Determine the [X, Y] coordinate at the center of the cell enclosing the given text.  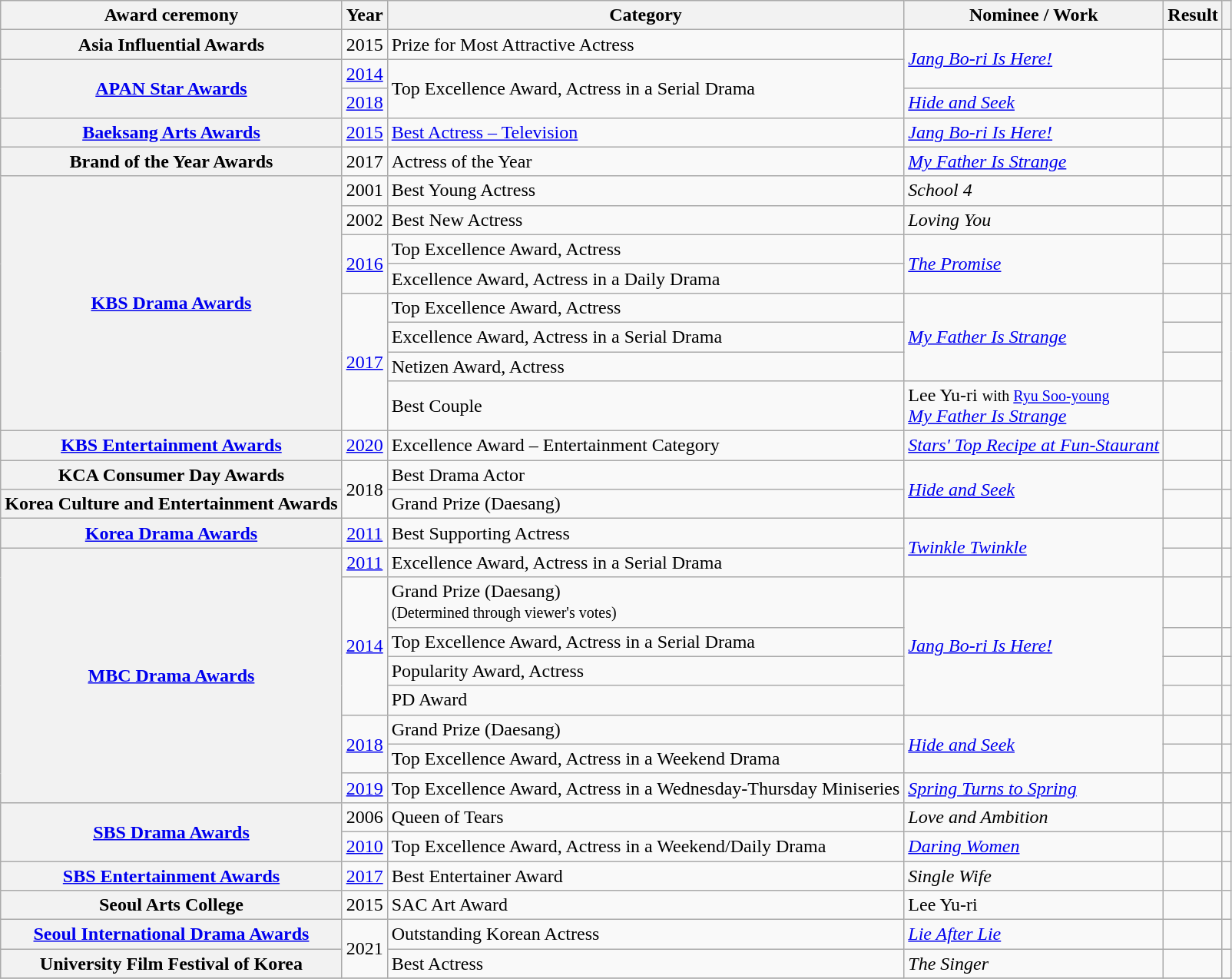
Spring Turns to Spring [1034, 788]
2001 [364, 191]
Best Young Actress [645, 191]
Result [1193, 15]
Lee Yu-ri with Ryu Soo-youngMy Father Is Strange [1034, 406]
Daring Women [1034, 846]
PD Award [645, 700]
Netizen Award, Actress [645, 367]
Actress of the Year [645, 161]
2002 [364, 220]
Loving You [1034, 220]
Stars' Top Recipe at Fun-Staurant [1034, 446]
Single Wife [1034, 875]
Best Couple [645, 406]
KBS Entertainment Awards [171, 446]
SBS Drama Awards [171, 831]
Lee Yu-ri [1034, 905]
Best Drama Actor [645, 475]
2006 [364, 817]
KCA Consumer Day Awards [171, 475]
Lie After Lie [1034, 934]
University Film Festival of Korea [171, 964]
Twinkle Twinkle [1034, 548]
Asia Influential Awards [171, 45]
APAN Star Awards [171, 88]
The Promise [1034, 264]
Korea Drama Awards [171, 533]
Prize for Most Attractive Actress [645, 45]
Top Excellence Award, Actress in a Weekend Drama [645, 758]
Best Actress – Television [645, 132]
Excellence Award – Entertainment Category [645, 446]
Best New Actress [645, 220]
Category [645, 15]
Award ceremony [171, 15]
KBS Drama Awards [171, 304]
Top Excellence Award, Actress in a Wednesday-Thursday Miniseries [645, 788]
Queen of Tears [645, 817]
The Singer [1034, 964]
Seoul International Drama Awards [171, 934]
School 4 [1034, 191]
Year [364, 15]
Baeksang Arts Awards [171, 132]
Popularity Award, Actress [645, 671]
Love and Ambition [1034, 817]
Seoul Arts College [171, 905]
2019 [364, 788]
Grand Prize (Daesang)(Determined through viewer's votes) [645, 602]
Best Supporting Actress [645, 533]
Brand of the Year Awards [171, 161]
2016 [364, 264]
Korea Culture and Entertainment Awards [171, 504]
2021 [364, 949]
Best Entertainer Award [645, 875]
Excellence Award, Actress in a Daily Drama [645, 278]
MBC Drama Awards [171, 675]
SBS Entertainment Awards [171, 875]
SAC Art Award [645, 905]
2010 [364, 846]
Best Actress [645, 964]
2020 [364, 446]
Nominee / Work [1034, 15]
Outstanding Korean Actress [645, 934]
Top Excellence Award, Actress in a Weekend/Daily Drama [645, 846]
